Identify which cell holds the provided text, then report its (x, y) central coordinate. 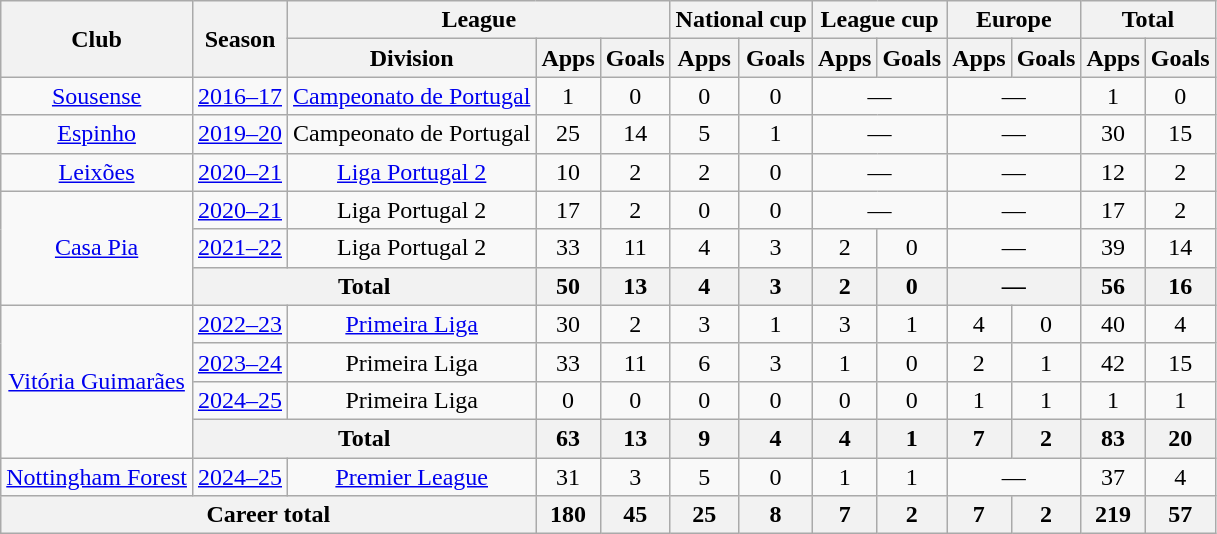
40 (1113, 324)
37 (1113, 477)
Sousense (97, 96)
8 (775, 515)
83 (1113, 438)
16 (1180, 286)
12 (1113, 172)
50 (568, 286)
9 (704, 438)
63 (568, 438)
2021–22 (240, 248)
Nottingham Forest (97, 477)
Club (97, 39)
2022–23 (240, 324)
2023–24 (240, 362)
Casa Pia (97, 248)
20 (1180, 438)
Vitória Guimarães (97, 381)
National cup (741, 20)
56 (1113, 286)
League (480, 20)
42 (1113, 362)
Premier League (412, 477)
39 (1113, 248)
45 (635, 515)
180 (568, 515)
Season (240, 39)
Espinho (97, 134)
Europe (1014, 20)
Leixões (97, 172)
219 (1113, 515)
2016–17 (240, 96)
2019–20 (240, 134)
League cup (879, 20)
57 (1180, 515)
10 (568, 172)
Career total (268, 515)
Division (412, 58)
6 (704, 362)
31 (568, 477)
